Pinpoint the cell where the given text exists, returning its (X, Y) midpoint coordinate. 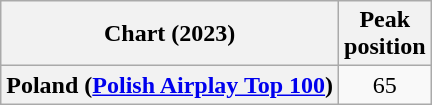
Peakposition (385, 34)
Poland (Polish Airplay Top 100) (170, 85)
65 (385, 85)
Chart (2023) (170, 34)
